Detect which cell encompasses the target text, then output its [x, y] center coordinate. 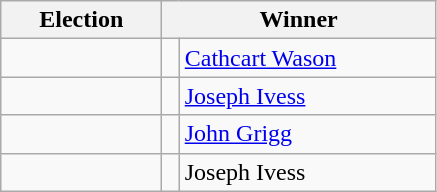
Election [82, 20]
John Grigg [307, 134]
Cathcart Wason [307, 58]
Winner [299, 20]
